From the cell containing the given text, extract its center point as [x, y] coordinate. 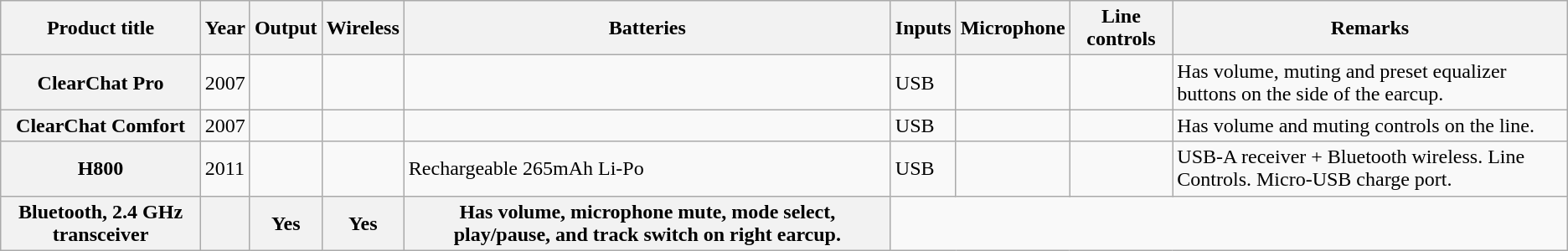
Batteries [647, 28]
Inputs [923, 28]
Output [286, 28]
Bluetooth, 2.4 GHz transceiver [101, 223]
Wireless [363, 28]
ClearChat Comfort [101, 125]
H800 [101, 169]
2011 [224, 169]
Has volume, microphone mute, mode select, play/pause, and track switch on right earcup. [647, 223]
ClearChat Pro [101, 82]
Rechargeable 265mAh Li-Po [647, 169]
Microphone [1013, 28]
Product title [101, 28]
Line controls [1121, 28]
Has volume and muting controls on the line. [1370, 125]
USB-A receiver + Bluetooth wireless. Line Controls. Micro-USB charge port. [1370, 169]
Year [224, 28]
Remarks [1370, 28]
Has volume, muting and preset equalizer buttons on the side of the earcup. [1370, 82]
